Find where the given text appears and provide that cell's center as (x, y) coordinate. 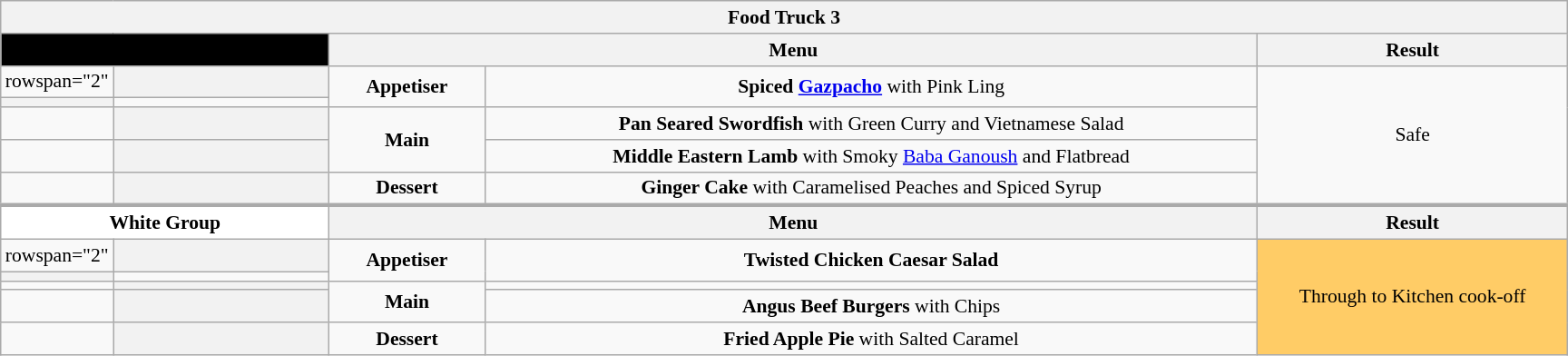
White Group (165, 223)
Ginger Cake with Caramelised Peaches and Spiced Syrup (871, 189)
Middle Eastern Lamb with Smoky Baba Ganoush and Flatbread (871, 156)
Food Truck 3 (784, 17)
Pan Seared Swordfish with Green Curry and Vietnamese Salad (871, 124)
Through to Kitchen cook-off (1412, 298)
Twisted Chicken Caesar Salad (871, 261)
Fried Apple Pie with Salted Caramel (871, 339)
Angus Beef Burgers with Chips (871, 307)
Safe (1412, 135)
Spiced Gazpacho with Pink Ling (871, 86)
